Find where the given text appears and provide that cell's center as [X, Y] coordinate. 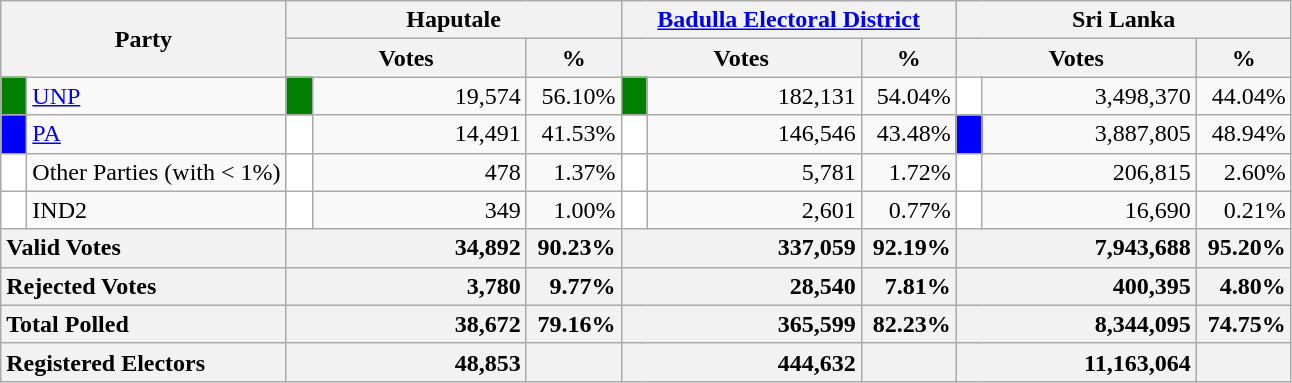
146,546 [754, 134]
5,781 [754, 172]
Haputale [454, 20]
7.81% [908, 286]
365,599 [741, 324]
28,540 [741, 286]
95.20% [1244, 248]
Total Polled [144, 324]
3,780 [406, 286]
8,344,095 [1076, 324]
82.23% [908, 324]
0.21% [1244, 210]
3,498,370 [1089, 96]
41.53% [574, 134]
2,601 [754, 210]
48.94% [1244, 134]
9.77% [574, 286]
1.72% [908, 172]
349 [419, 210]
48,853 [406, 362]
1.00% [574, 210]
444,632 [741, 362]
Valid Votes [144, 248]
14,491 [419, 134]
182,131 [754, 96]
400,395 [1076, 286]
478 [419, 172]
90.23% [574, 248]
92.19% [908, 248]
4.80% [1244, 286]
Sri Lanka [1124, 20]
2.60% [1244, 172]
0.77% [908, 210]
IND2 [156, 210]
16,690 [1089, 210]
Badulla Electoral District [788, 20]
337,059 [741, 248]
44.04% [1244, 96]
Rejected Votes [144, 286]
34,892 [406, 248]
206,815 [1089, 172]
38,672 [406, 324]
UNP [156, 96]
3,887,805 [1089, 134]
7,943,688 [1076, 248]
79.16% [574, 324]
19,574 [419, 96]
Party [144, 39]
Other Parties (with < 1%) [156, 172]
Registered Electors [144, 362]
11,163,064 [1076, 362]
74.75% [1244, 324]
43.48% [908, 134]
1.37% [574, 172]
54.04% [908, 96]
56.10% [574, 96]
PA [156, 134]
